Return (x, y) of the center of cell containing provided text 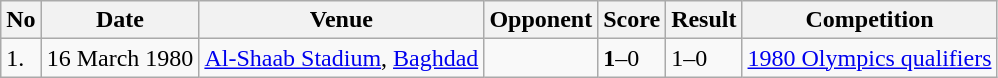
Score (632, 20)
16 March 1980 (120, 58)
Venue (342, 20)
Date (120, 20)
1980 Olympics qualifiers (870, 58)
No (21, 20)
Result (704, 20)
Opponent (541, 20)
Al-Shaab Stadium, Baghdad (342, 58)
Competition (870, 20)
1. (21, 58)
